Provide the (X, Y) coordinate of the cell's center where the given text is located.  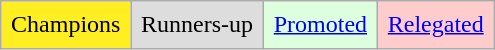
Runners-up (198, 25)
Champions (66, 25)
Promoted (320, 25)
Relegated (436, 25)
